For the text-containing cell, return its midpoint in [x, y] coordinate format. 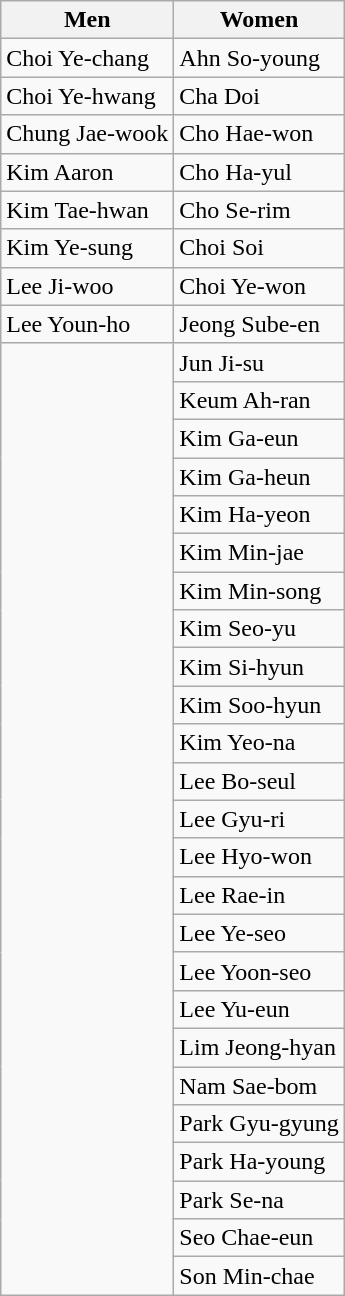
Cho Hae-won [259, 134]
Son Min-chae [259, 1276]
Nam Sae-bom [259, 1085]
Kim Si-hyun [259, 667]
Park Se-na [259, 1200]
Kim Soo-hyun [259, 705]
Park Gyu-gyung [259, 1124]
Kim Ga-eun [259, 438]
Kim Ga-heun [259, 477]
Lee Ye-seo [259, 933]
Cha Doi [259, 96]
Keum Ah-ran [259, 400]
Lee Ji-woo [88, 286]
Jeong Sube-en [259, 324]
Lim Jeong-hyan [259, 1047]
Choi Ye-hwang [88, 96]
Lee Rae-in [259, 895]
Lee Bo-seul [259, 781]
Kim Ha-yeon [259, 515]
Lee Youn-ho [88, 324]
Kim Min-jae [259, 553]
Lee Hyo-won [259, 857]
Cho Se-rim [259, 210]
Lee Yu-eun [259, 1009]
Kim Ye-sung [88, 248]
Jun Ji-su [259, 362]
Seo Chae-eun [259, 1238]
Cho Ha-yul [259, 172]
Choi Ye-won [259, 286]
Kim Seo-yu [259, 629]
Choi Ye-chang [88, 58]
Ahn So-young [259, 58]
Women [259, 20]
Kim Yeo-na [259, 743]
Kim Tae-hwan [88, 210]
Choi Soi [259, 248]
Chung Jae-wook [88, 134]
Lee Gyu-ri [259, 819]
Men [88, 20]
Lee Yoon-seo [259, 971]
Park Ha-young [259, 1162]
Kim Min-song [259, 591]
Kim Aaron [88, 172]
